For the text-containing cell, return its midpoint in (X, Y) coordinate format. 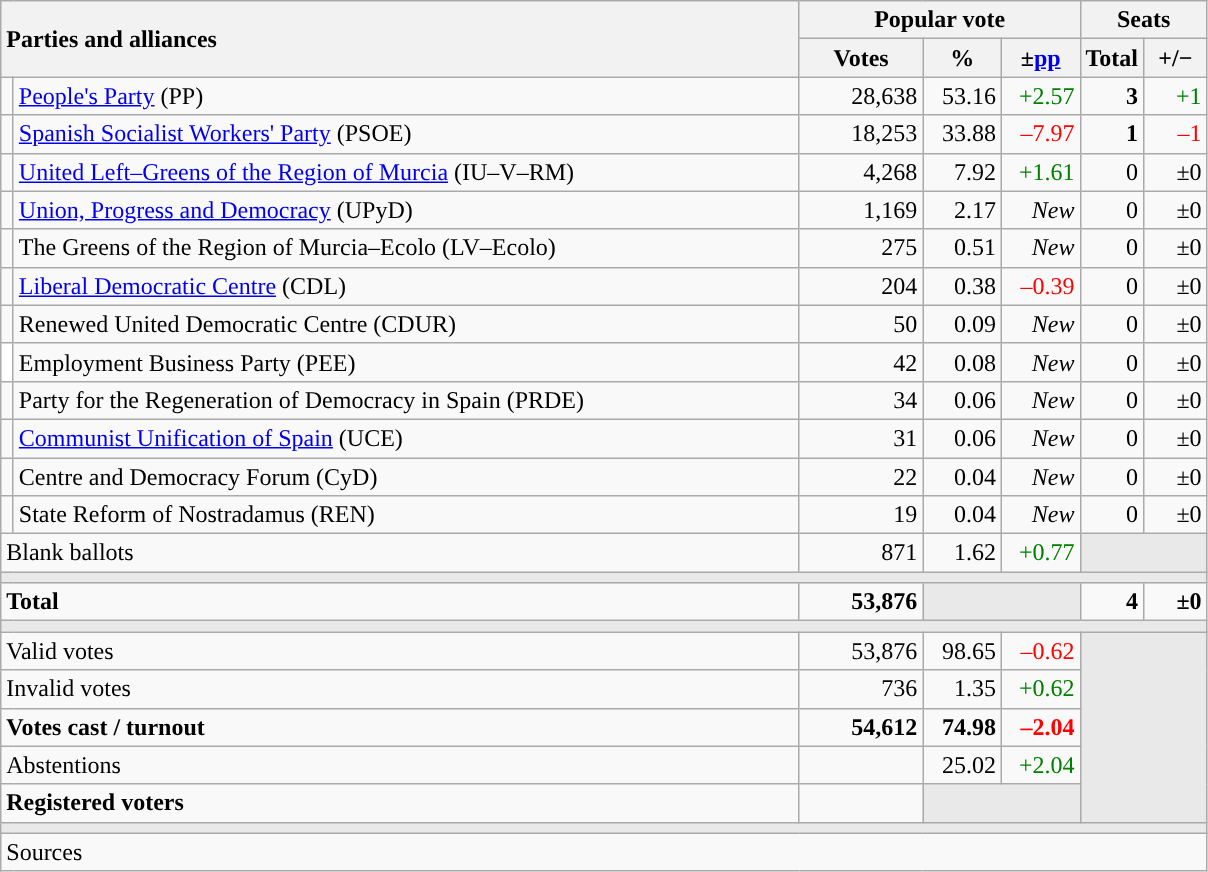
State Reform of Nostradamus (REN) (406, 515)
50 (861, 324)
Sources (604, 852)
+/− (1176, 58)
19 (861, 515)
204 (861, 286)
0.08 (962, 362)
–7.97 (1040, 134)
United Left–Greens of the Region of Murcia (IU–V–RM) (406, 172)
1 (1112, 134)
Liberal Democratic Centre (CDL) (406, 286)
2.17 (962, 210)
Centre and Democracy Forum (CyD) (406, 477)
7.92 (962, 172)
Parties and alliances (400, 39)
31 (861, 438)
Registered voters (400, 803)
Abstentions (400, 765)
1.35 (962, 689)
4,268 (861, 172)
Blank ballots (400, 553)
Party for the Regeneration of Democracy in Spain (PRDE) (406, 400)
–1 (1176, 134)
The Greens of the Region of Murcia–Ecolo (LV–Ecolo) (406, 248)
34 (861, 400)
18,253 (861, 134)
33.88 (962, 134)
+2.57 (1040, 96)
Seats (1144, 20)
±pp (1040, 58)
Employment Business Party (PEE) (406, 362)
3 (1112, 96)
Invalid votes (400, 689)
+0.62 (1040, 689)
0.38 (962, 286)
1,169 (861, 210)
Renewed United Democratic Centre (CDUR) (406, 324)
–0.62 (1040, 651)
+0.77 (1040, 553)
Votes cast / turnout (400, 727)
74.98 (962, 727)
Valid votes (400, 651)
Votes (861, 58)
98.65 (962, 651)
Popular vote (940, 20)
+1.61 (1040, 172)
+2.04 (1040, 765)
275 (861, 248)
53.16 (962, 96)
0.51 (962, 248)
42 (861, 362)
4 (1112, 602)
28,638 (861, 96)
1.62 (962, 553)
25.02 (962, 765)
Spanish Socialist Workers' Party (PSOE) (406, 134)
22 (861, 477)
–2.04 (1040, 727)
736 (861, 689)
+1 (1176, 96)
% (962, 58)
Union, Progress and Democracy (UPyD) (406, 210)
54,612 (861, 727)
People's Party (PP) (406, 96)
871 (861, 553)
–0.39 (1040, 286)
0.09 (962, 324)
Communist Unification of Spain (UCE) (406, 438)
